From the cell containing the given text, extract its center point as [x, y] coordinate. 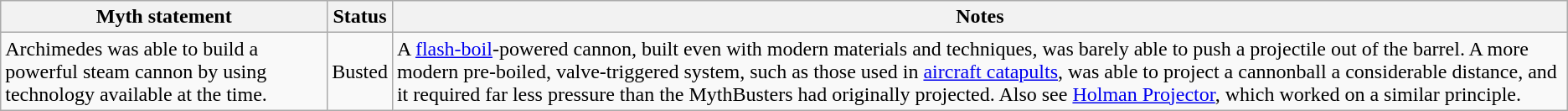
Status [360, 17]
Busted [360, 71]
Notes [980, 17]
Archimedes was able to build a powerful steam cannon by using technology available at the time. [164, 71]
Myth statement [164, 17]
